From the cell containing the given text, extract its center point as (x, y) coordinate. 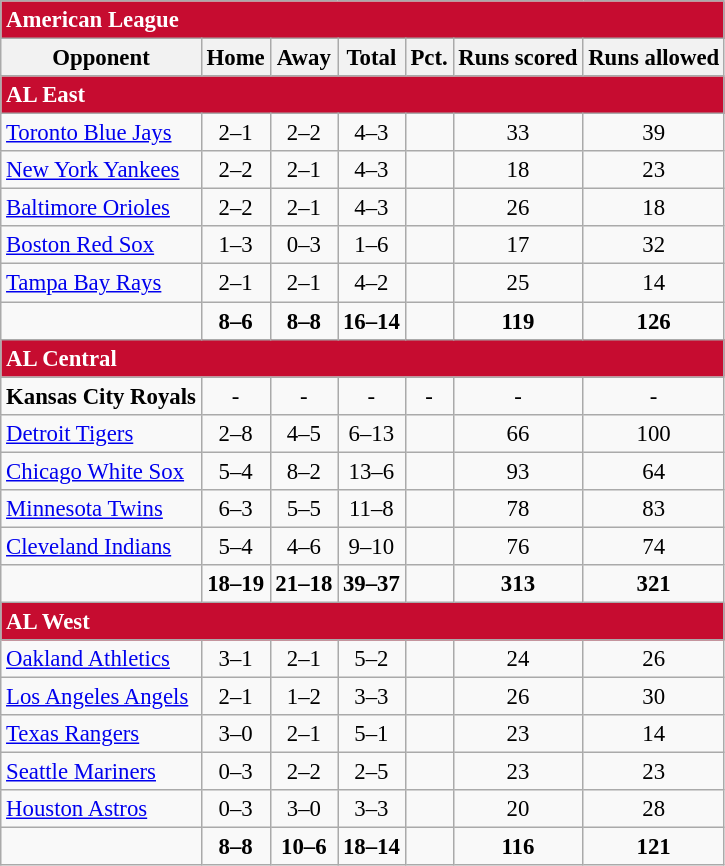
6–13 (372, 433)
5–1 (372, 734)
119 (518, 321)
121 (654, 847)
Total (372, 58)
126 (654, 321)
Los Angeles Angels (101, 697)
AL West (363, 621)
83 (654, 509)
AL Central (363, 358)
Toronto Blue Jays (101, 133)
New York Yankees (101, 170)
4–6 (304, 546)
116 (518, 847)
17 (518, 245)
20 (518, 809)
10–6 (304, 847)
Texas Rangers (101, 734)
Detroit Tigers (101, 433)
3–1 (236, 659)
Home (236, 58)
Kansas City Royals (101, 396)
313 (518, 584)
78 (518, 509)
Minnesota Twins (101, 509)
Chicago White Sox (101, 471)
Cleveland Indians (101, 546)
64 (654, 471)
33 (518, 133)
25 (518, 283)
1–2 (304, 697)
6–3 (236, 509)
Boston Red Sox (101, 245)
24 (518, 659)
74 (654, 546)
13–6 (372, 471)
8–2 (304, 471)
18–19 (236, 584)
39 (654, 133)
AL East (363, 95)
321 (654, 584)
39–37 (372, 584)
11–8 (372, 509)
Seattle Mariners (101, 772)
Oakland Athletics (101, 659)
9–10 (372, 546)
100 (654, 433)
28 (654, 809)
5–2 (372, 659)
American League (363, 20)
Houston Astros (101, 809)
66 (518, 433)
Away (304, 58)
2–5 (372, 772)
Pct. (429, 58)
32 (654, 245)
5–5 (304, 509)
2–8 (236, 433)
18–14 (372, 847)
30 (654, 697)
16–14 (372, 321)
93 (518, 471)
4–5 (304, 433)
Tampa Bay Rays (101, 283)
8–6 (236, 321)
Runs allowed (654, 58)
1–6 (372, 245)
Opponent (101, 58)
21–18 (304, 584)
Runs scored (518, 58)
1–3 (236, 245)
4–2 (372, 283)
Baltimore Orioles (101, 208)
76 (518, 546)
